From the cell containing the given text, extract its center point as (X, Y) coordinate. 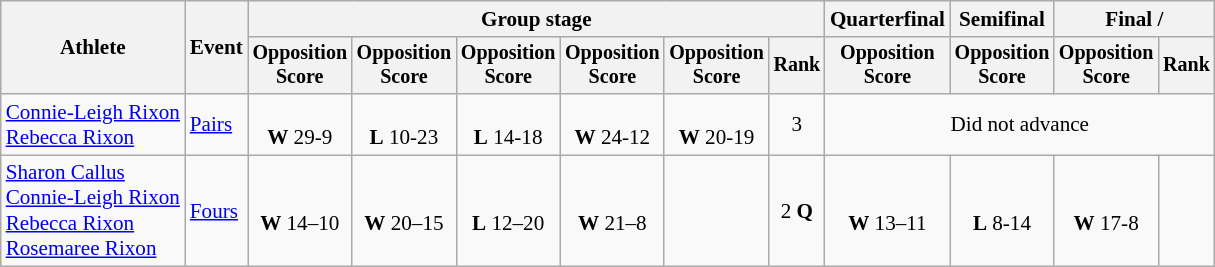
L 10-23 (404, 124)
W 29-9 (300, 124)
W 20-19 (716, 124)
2 Q (797, 211)
Final / (1134, 18)
Did not advance (1020, 124)
W 14–10 (300, 211)
W 13–11 (888, 211)
L 14-18 (508, 124)
Event (216, 48)
W 20–15 (404, 211)
Quarterfinal (888, 18)
W 24-12 (612, 124)
Connie-Leigh RixonRebecca Rixon (93, 124)
L 12–20 (508, 211)
Fours (216, 211)
W 17-8 (1106, 211)
Athlete (93, 48)
L 8-14 (1002, 211)
Pairs (216, 124)
Group stage (536, 18)
3 (797, 124)
Sharon CallusConnie-Leigh RixonRebecca RixonRosemaree Rixon (93, 211)
W 21–8 (612, 211)
Semifinal (1002, 18)
